Search for the cell housing the specified text and yield its (X, Y) center coordinate. 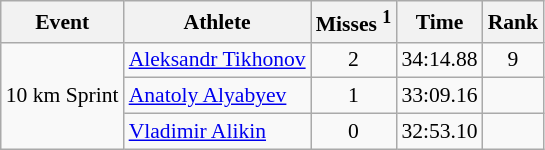
Event (62, 22)
Rank (514, 22)
33:09.16 (439, 96)
2 (354, 60)
Aleksandr Tikhonov (218, 60)
Athlete (218, 22)
9 (514, 60)
Vladimir Alikin (218, 132)
Misses 1 (354, 22)
1 (354, 96)
34:14.88 (439, 60)
Time (439, 22)
Anatoly Alyabyev (218, 96)
32:53.10 (439, 132)
0 (354, 132)
10 km Sprint (62, 96)
